Scan for the cell matching the given text and deliver its [X, Y] coordinate at center. 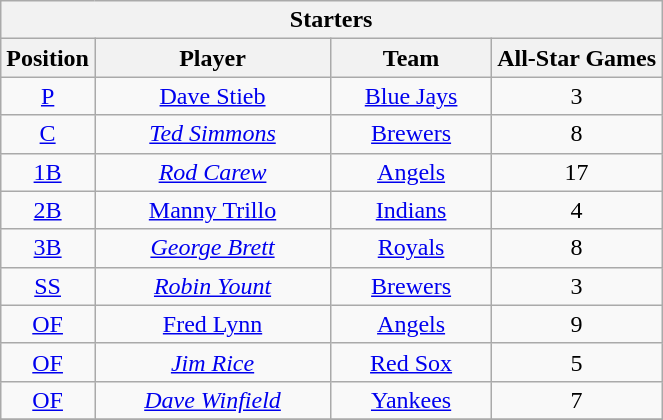
Jim Rice [212, 362]
Rod Carew [212, 172]
9 [577, 324]
Position [48, 58]
7 [577, 400]
Robin Yount [212, 286]
George Brett [212, 248]
C [48, 134]
3B [48, 248]
17 [577, 172]
1B [48, 172]
Dave Stieb [212, 96]
Royals [412, 248]
Red Sox [412, 362]
SS [48, 286]
Dave Winfield [212, 400]
Player [212, 58]
All-Star Games [577, 58]
5 [577, 362]
Indians [412, 210]
Team [412, 58]
Manny Trillo [212, 210]
2B [48, 210]
Ted Simmons [212, 134]
Starters [332, 20]
Fred Lynn [212, 324]
Yankees [412, 400]
Blue Jays [412, 96]
4 [577, 210]
P [48, 96]
